Locate the cell with the specified text and output its (x, y) center coordinate. 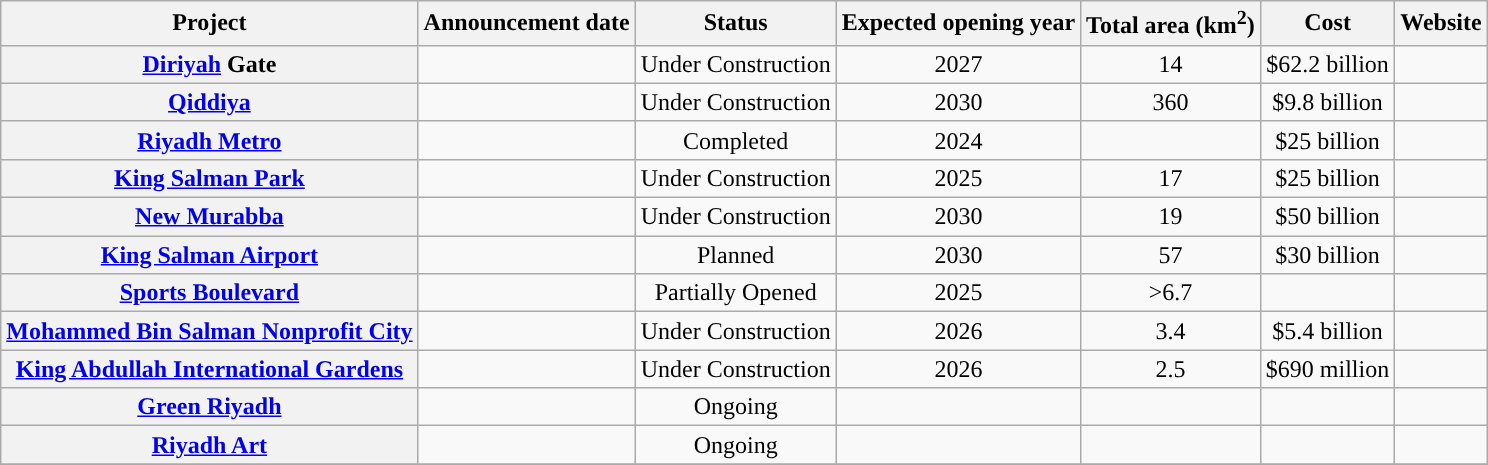
Mohammed Bin Salman Nonprofit City (210, 331)
King Abdullah International Gardens (210, 369)
>6.7 (1171, 293)
Announcement date (526, 24)
Total area (km2) (1171, 24)
$30 billion (1327, 255)
Cost (1327, 24)
Riyadh Art (210, 445)
Planned (736, 255)
17 (1171, 178)
Expected opening year (958, 24)
$9.8 billion (1327, 102)
King Salman Airport (210, 255)
14 (1171, 64)
New Murabba (210, 217)
3.4 (1171, 331)
Completed (736, 140)
Green Riyadh (210, 407)
2.5 (1171, 369)
$690 million (1327, 369)
Website (1441, 24)
Diriyah Gate (210, 64)
Qiddiya (210, 102)
57 (1171, 255)
Sports Boulevard (210, 293)
$62.2 billion (1327, 64)
Partially Opened (736, 293)
$50 billion (1327, 217)
Riyadh Metro (210, 140)
19 (1171, 217)
Project (210, 24)
Status (736, 24)
2024 (958, 140)
2027 (958, 64)
King Salman Park (210, 178)
360 (1171, 102)
$5.4 billion (1327, 331)
